Pinpoint the cell where the given text exists, returning its (x, y) midpoint coordinate. 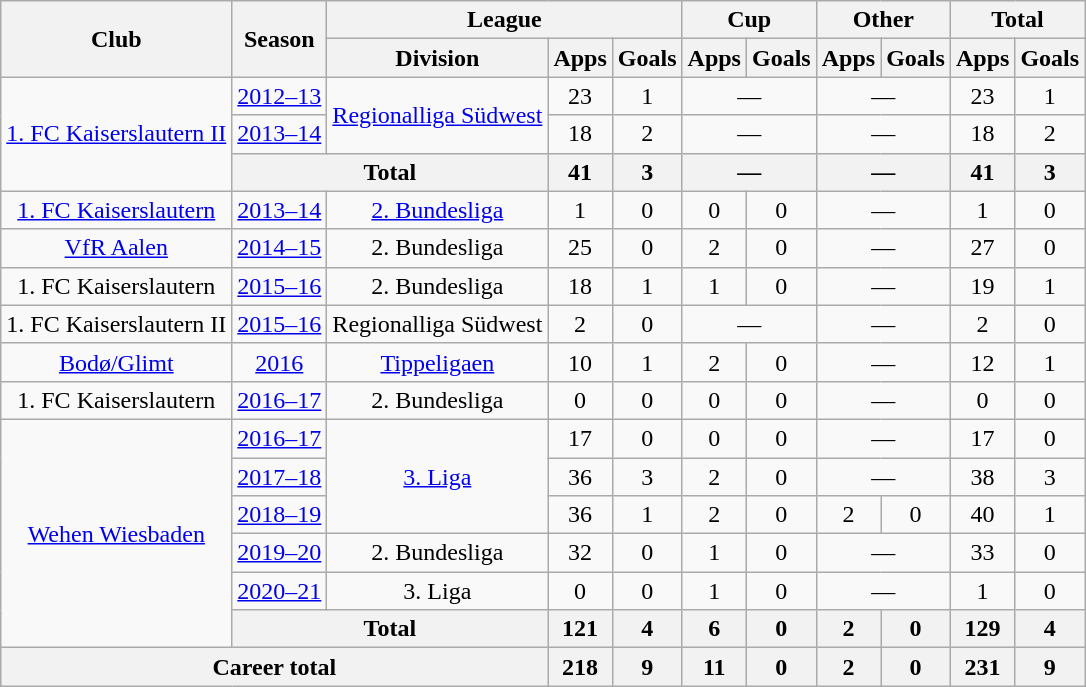
12 (982, 362)
25 (580, 248)
129 (982, 629)
19 (982, 286)
218 (580, 667)
Wehen Wiesbaden (116, 533)
11 (714, 667)
40 (982, 515)
League (504, 20)
Bodø/Glimt (116, 362)
VfR Aalen (116, 248)
2017–18 (280, 477)
2016 (280, 362)
2014–15 (280, 248)
Other (883, 20)
32 (580, 553)
Division (438, 58)
Career total (274, 667)
Club (116, 39)
121 (580, 629)
2019–20 (280, 553)
231 (982, 667)
33 (982, 553)
2012–13 (280, 96)
2018–19 (280, 515)
2020–21 (280, 591)
Season (280, 39)
Cup (749, 20)
Tippeligaen (438, 362)
38 (982, 477)
27 (982, 248)
10 (580, 362)
6 (714, 629)
